Output the [X, Y] coordinate of the center of the cell containing the given text.  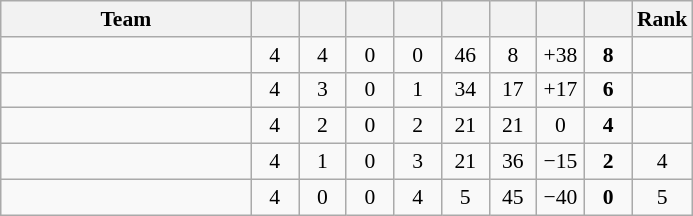
−15 [561, 162]
34 [465, 90]
−40 [561, 197]
36 [513, 162]
45 [513, 197]
17 [513, 90]
6 [608, 90]
46 [465, 55]
Rank [662, 19]
+38 [561, 55]
+17 [561, 90]
Team [126, 19]
